From the cell containing the given text, extract its center point as (x, y) coordinate. 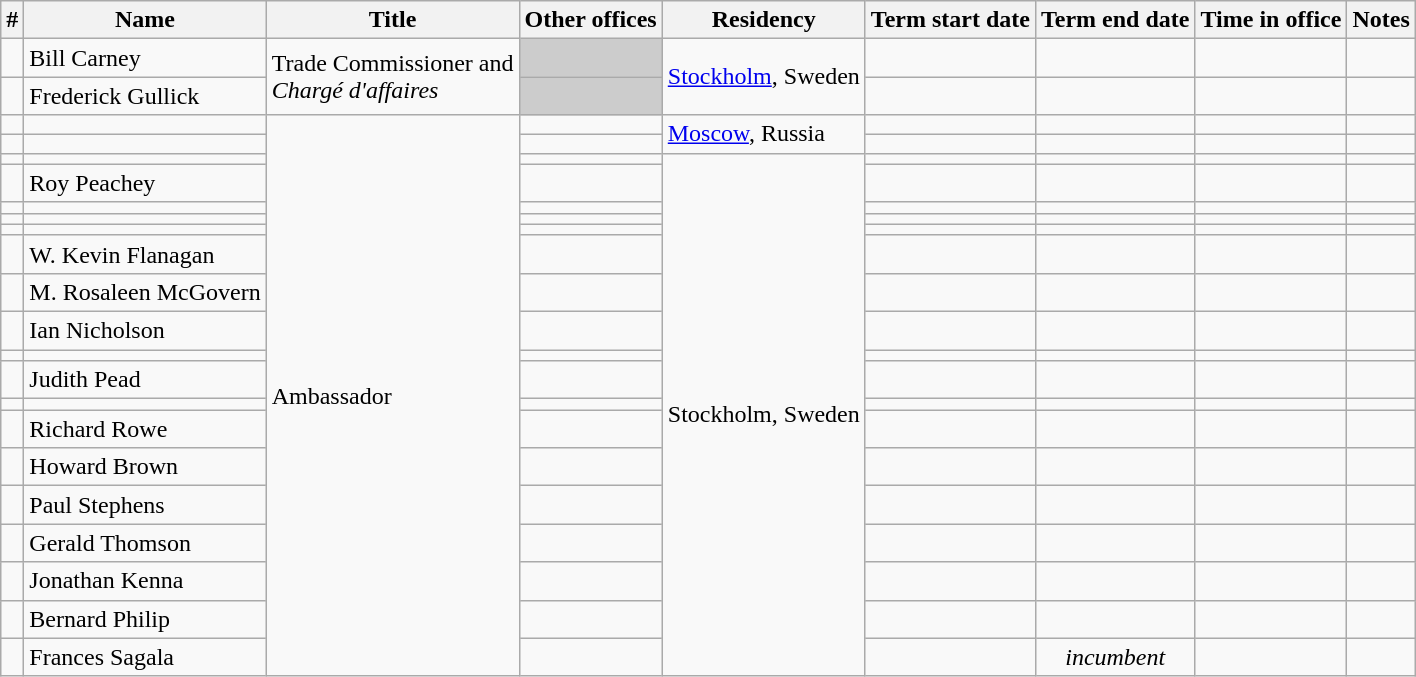
W. Kevin Flanagan (145, 254)
incumbent (1115, 657)
Ambassador (392, 396)
Term start date (950, 20)
Moscow, Russia (764, 134)
Residency (764, 20)
M. Rosaleen McGovern (145, 292)
Notes (1381, 20)
Title (392, 20)
Richard Rowe (145, 429)
Paul Stephens (145, 505)
Trade Commissioner andChargé d'affaires (392, 77)
Jonathan Kenna (145, 581)
Howard Brown (145, 467)
Bill Carney (145, 58)
Roy Peachey (145, 183)
# (12, 20)
Judith Pead (145, 380)
Gerald Thomson (145, 543)
Time in office (1271, 20)
Frederick Gullick (145, 96)
Name (145, 20)
Frances Sagala (145, 657)
Term end date (1115, 20)
Ian Nicholson (145, 330)
Bernard Philip (145, 619)
Other offices (590, 20)
